Extract the (X, Y) coordinate from the center of the cell holding the provided text.  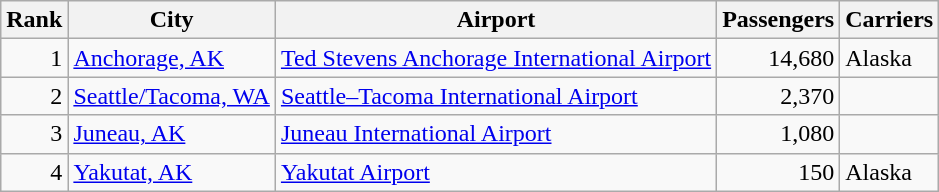
Yakutat, AK (172, 172)
Anchorage, AK (172, 58)
1,080 (778, 134)
Seattle/Tacoma, WA (172, 96)
Rank (34, 20)
Juneau, AK (172, 134)
Yakutat Airport (496, 172)
Carriers (890, 20)
2,370 (778, 96)
2 (34, 96)
1 (34, 58)
3 (34, 134)
City (172, 20)
4 (34, 172)
Juneau International Airport (496, 134)
Ted Stevens Anchorage International Airport (496, 58)
150 (778, 172)
Seattle–Tacoma International Airport (496, 96)
Airport (496, 20)
14,680 (778, 58)
Passengers (778, 20)
